Detect which cell encompasses the target text, then output its (x, y) center coordinate. 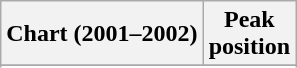
Chart (2001–2002) (102, 34)
Peakposition (249, 34)
